Return [x, y] of the center of cell containing provided text 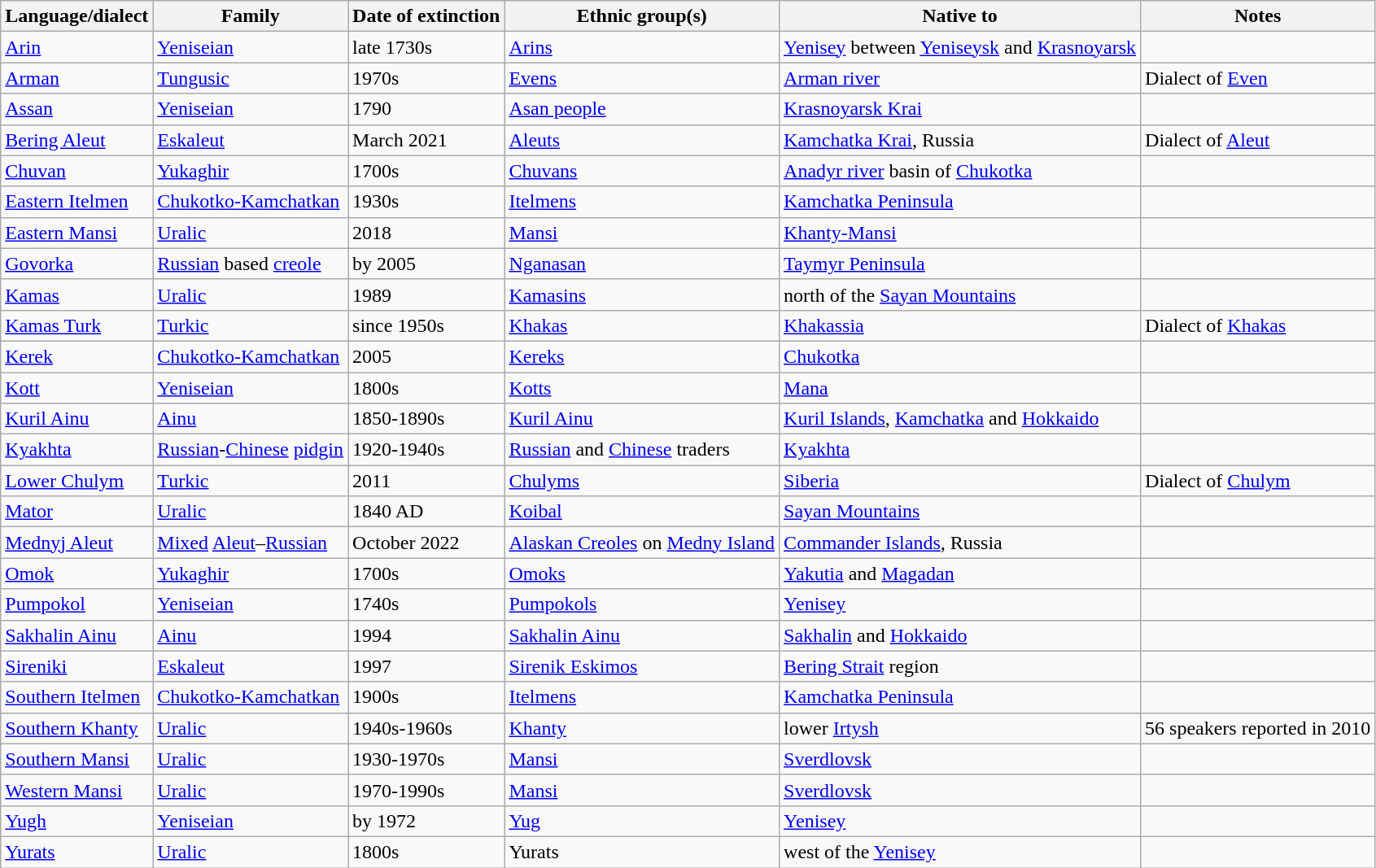
north of the Sayan Mountains [960, 294]
Bering Strait region [960, 666]
Arin [76, 47]
Taymyr Peninsula [960, 264]
Southern Khanty [76, 728]
Dialect of Khakas [1258, 325]
Russian based creole [251, 264]
Anadyr river basin of Chukotka [960, 171]
Russian-Chinese pidgin [251, 450]
Sirenik Eskimos [642, 666]
Yug [642, 821]
1970-1990s [426, 790]
Evens [642, 78]
Kotts [642, 388]
Omok [76, 574]
1920-1940s [426, 450]
Family [251, 16]
Sakhalin and Hokkaido [960, 635]
by 2005 [426, 264]
Kamchatka Krai, Russia [960, 140]
since 1950s [426, 325]
Southern Itelmen [76, 697]
Assan [76, 109]
Chulyms [642, 481]
1850-1890s [426, 419]
Commander Islands, Russia [960, 543]
56 speakers reported in 2010 [1258, 728]
Kereks [642, 356]
1740s [426, 604]
Russian and Chinese traders [642, 450]
west of the Yenisey [960, 852]
Western Mansi [76, 790]
Language/dialect [76, 16]
Mana [960, 388]
Lower Chulym [76, 481]
October 2022 [426, 543]
by 1972 [426, 821]
Khanty [642, 728]
Date of extinction [426, 16]
Kuril Islands, Kamchatka and Hokkaido [960, 419]
2011 [426, 481]
Yugh [76, 821]
Arman river [960, 78]
Yakutia and Magadan [960, 574]
2018 [426, 233]
Dialect of Chulym [1258, 481]
Chuvan [76, 171]
Pumpokols [642, 604]
Mednyj Aleut [76, 543]
Southern Mansi [76, 759]
Yenisey between Yeniseysk and Krasnoyarsk [960, 47]
1994 [426, 635]
1989 [426, 294]
1840 AD [426, 512]
Pumpokol [76, 604]
Aleuts [642, 140]
Kamas Turk [76, 325]
March 2021 [426, 140]
Dialect of Even [1258, 78]
Govorka [76, 264]
Mator [76, 512]
1940s-1960s [426, 728]
Kerek [76, 356]
1900s [426, 697]
Dialect of Aleut [1258, 140]
Siberia [960, 481]
Asan people [642, 109]
Kott [76, 388]
Nganasan [642, 264]
Chuvans [642, 171]
Eastern Itelmen [76, 202]
Arman [76, 78]
Bering Aleut [76, 140]
lower Irtysh [960, 728]
1970s [426, 78]
Sayan Mountains [960, 512]
Kamas [76, 294]
Kamasins [642, 294]
1997 [426, 666]
Notes [1258, 16]
Koibal [642, 512]
Ethnic group(s) [642, 16]
Mixed Aleut–Russian [251, 543]
Eastern Mansi [76, 233]
Alaskan Creoles on Medny Island [642, 543]
Tungusic [251, 78]
1790 [426, 109]
Sireniki [76, 666]
2005 [426, 356]
Khakas [642, 325]
Chukotka [960, 356]
Native to [960, 16]
Khanty-Mansi [960, 233]
Krasnoyarsk Krai [960, 109]
1930-1970s [426, 759]
late 1730s [426, 47]
Omoks [642, 574]
1930s [426, 202]
Arins [642, 47]
Khakassia [960, 325]
